Determine the [X, Y] coordinate at the center of the cell enclosing the given text.  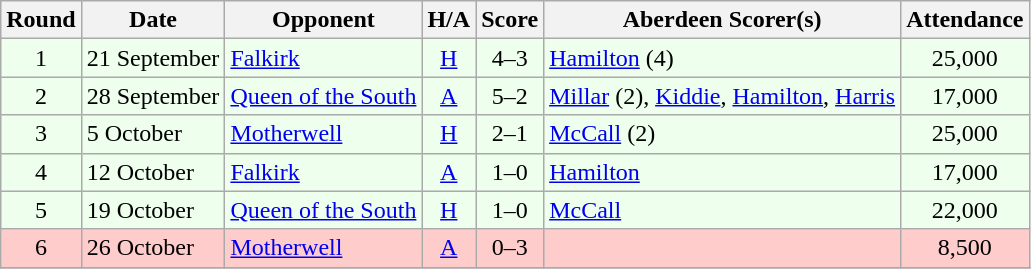
28 September [153, 96]
3 [41, 134]
McCall (2) [722, 134]
McCall [722, 210]
5–2 [510, 96]
4–3 [510, 58]
12 October [153, 172]
1 [41, 58]
21 September [153, 58]
5 October [153, 134]
Opponent [324, 20]
2–1 [510, 134]
Date [153, 20]
H/A [449, 20]
8,500 [965, 248]
5 [41, 210]
Round [41, 20]
Score [510, 20]
Attendance [965, 20]
19 October [153, 210]
6 [41, 248]
Hamilton (4) [722, 58]
Millar (2), Kiddie, Hamilton, Harris [722, 96]
4 [41, 172]
Hamilton [722, 172]
0–3 [510, 248]
2 [41, 96]
22,000 [965, 210]
26 October [153, 248]
Aberdeen Scorer(s) [722, 20]
